Provide the [X, Y] coordinate of the cell's center where the given text is located.  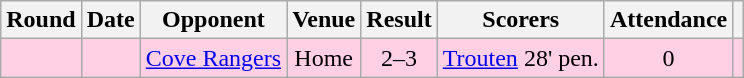
Round [41, 20]
Attendance [668, 20]
2–3 [399, 58]
Trouten 28' pen. [520, 58]
0 [668, 58]
Scorers [520, 20]
Venue [324, 20]
Home [324, 58]
Result [399, 20]
Date [110, 20]
Opponent [213, 20]
Cove Rangers [213, 58]
